Locate the cell with the specified text and output its (x, y) center coordinate. 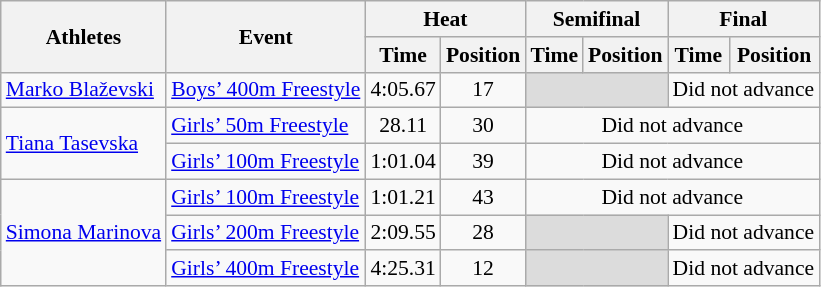
4:05.67 (402, 90)
39 (483, 162)
Tiana Tasevska (84, 144)
Semifinal (596, 19)
Girls’ 400m Freestyle (266, 269)
4:25.31 (402, 269)
Boys’ 400m Freestyle (266, 90)
28 (483, 233)
30 (483, 126)
Girls’ 200m Freestyle (266, 233)
2:09.55 (402, 233)
Heat (445, 19)
12 (483, 269)
Simona Marinova (84, 232)
43 (483, 197)
Marko Blaževski (84, 90)
Athletes (84, 36)
Event (266, 36)
17 (483, 90)
28.11 (402, 126)
Girls’ 50m Freestyle (266, 126)
1:01.04 (402, 162)
1:01.21 (402, 197)
Final (744, 19)
